Return the (x, y) coordinate for the center point of the cell that contains the specified text.  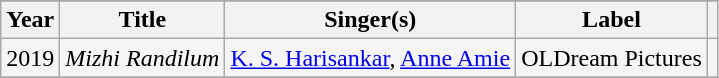
K. S. Harisankar, Anne Amie (370, 58)
Title (142, 20)
Year (30, 20)
Singer(s) (370, 20)
2019 (30, 58)
Mizhi Randilum (142, 58)
Label (612, 20)
OLDream Pictures (612, 58)
